Pinpoint the cell where the given text exists, returning its (x, y) midpoint coordinate. 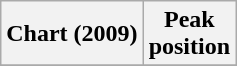
Chart (2009) (72, 34)
Peakposition (189, 34)
